Return the (X, Y) coordinate for the center point of the cell that contains the specified text.  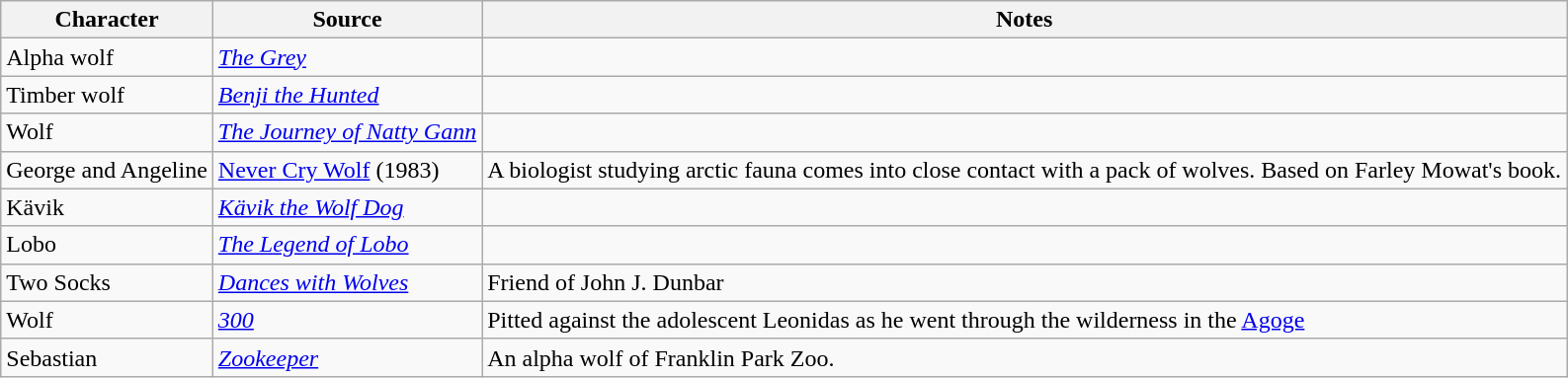
Never Cry Wolf (1983) (347, 170)
Sebastian (107, 357)
Lobo (107, 245)
Character (107, 20)
Kävik the Wolf Dog (347, 207)
Pitted against the adolescent Leonidas as he went through the wilderness in the Agoge (1025, 320)
Zookeeper (347, 357)
Timber wolf (107, 95)
The Grey (347, 57)
The Journey of Natty Gann (347, 132)
Notes (1025, 20)
The Legend of Lobo (347, 245)
Two Socks (107, 282)
Kävik (107, 207)
Dances with Wolves (347, 282)
Friend of John J. Dunbar (1025, 282)
A biologist studying arctic fauna comes into close contact with a pack of wolves. Based on Farley Mowat's book. (1025, 170)
Alpha wolf (107, 57)
Benji the Hunted (347, 95)
George and Angeline (107, 170)
An alpha wolf of Franklin Park Zoo. (1025, 357)
300 (347, 320)
Source (347, 20)
